Find where the given text appears and provide that cell's center as (x, y) coordinate. 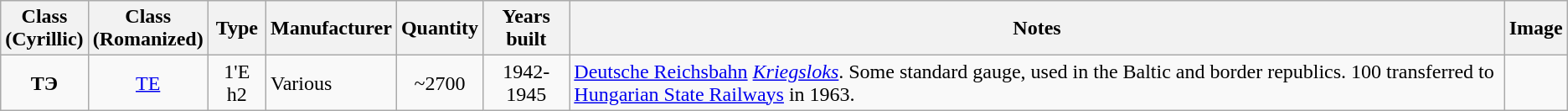
1942-1945 (526, 82)
~2700 (439, 82)
Manufacturer (331, 29)
Yearsbuilt (526, 29)
Type (236, 29)
Deutsche Reichsbahn Kriegsloks. Some standard gauge, used in the Baltic and border republics. 100 transferred to Hungarian State Railways in 1963. (1037, 82)
TE (147, 82)
1'E h2 (236, 82)
Class(Cyrillic) (44, 29)
ТЭ (44, 82)
Class(Romanized) (147, 29)
Various (331, 82)
Quantity (439, 29)
Image (1536, 29)
Notes (1037, 29)
